From the cell containing the given text, extract its center point as (X, Y) coordinate. 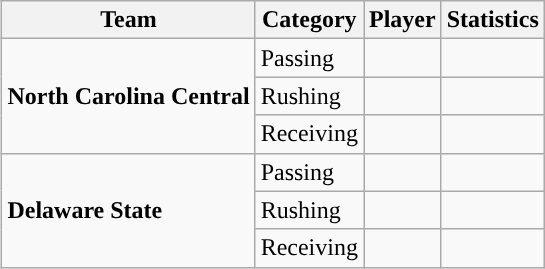
Player (403, 20)
Category (309, 20)
Statistics (492, 20)
Delaware State (128, 210)
North Carolina Central (128, 96)
Team (128, 20)
